Find where the given text appears and provide that cell's center as (X, Y) coordinate. 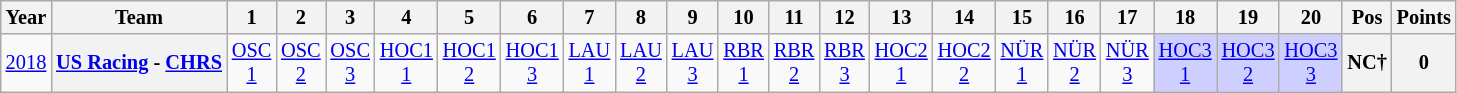
US Racing - CHRS (139, 63)
1 (252, 17)
10 (743, 17)
OSC3 (350, 63)
2 (300, 17)
2018 (26, 63)
HOC21 (902, 63)
0 (1424, 63)
13 (902, 17)
12 (844, 17)
16 (1074, 17)
6 (532, 17)
HOC13 (532, 63)
HOC22 (964, 63)
18 (1186, 17)
HOC32 (1248, 63)
Pos (1366, 17)
HOC12 (470, 63)
HOC31 (1186, 63)
LAU3 (693, 63)
9 (693, 17)
Points (1424, 17)
4 (406, 17)
8 (641, 17)
NÜR3 (1128, 63)
5 (470, 17)
7 (590, 17)
14 (964, 17)
HOC11 (406, 63)
NÜR1 (1022, 63)
RBR2 (794, 63)
OSC2 (300, 63)
OSC1 (252, 63)
11 (794, 17)
20 (1310, 17)
15 (1022, 17)
RBR3 (844, 63)
HOC33 (1310, 63)
RBR1 (743, 63)
17 (1128, 17)
LAU2 (641, 63)
19 (1248, 17)
NÜR2 (1074, 63)
3 (350, 17)
Year (26, 17)
LAU1 (590, 63)
NC† (1366, 63)
Team (139, 17)
